Output the (X, Y) coordinate of the center of the cell containing the given text.  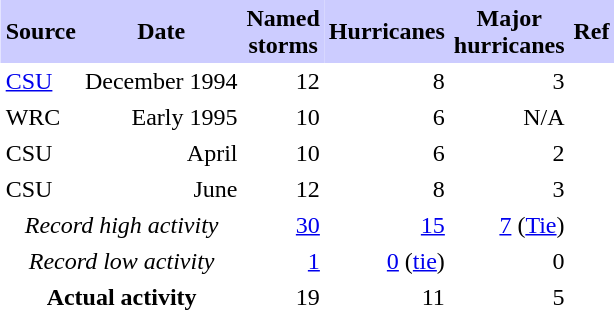
WRC (40, 117)
1 (283, 261)
2 (509, 153)
Record high activity (122, 225)
7 (Tie) (509, 225)
December 1994 (161, 81)
0 (tie) (386, 261)
Majorhurricanes (509, 32)
0 (509, 261)
June (161, 189)
Early 1995 (161, 117)
15 (386, 225)
Source (40, 32)
Record low activity (122, 261)
Ref (592, 32)
Hurricanes (386, 32)
30 (283, 225)
Date (161, 32)
Namedstorms (283, 32)
N/A (509, 117)
April (161, 153)
